Pinpoint the cell where the given text exists, returning its (x, y) midpoint coordinate. 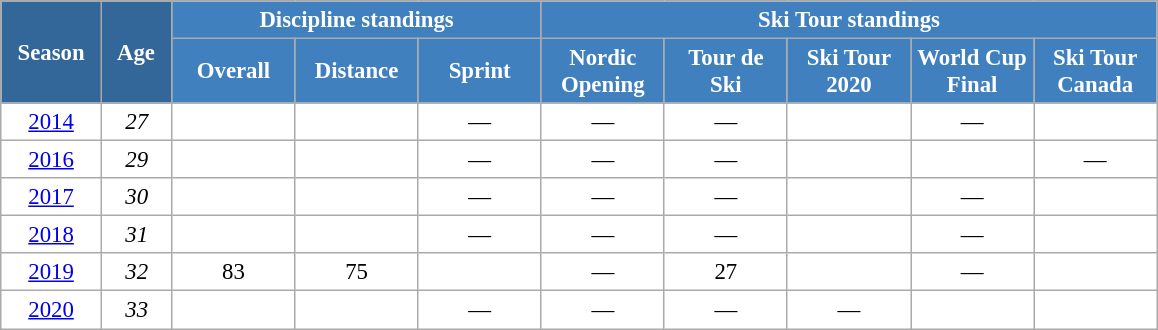
Sprint (480, 72)
Season (52, 52)
Ski Tour2020 (848, 72)
Overall (234, 72)
Distance (356, 72)
World CupFinal (972, 72)
Ski Tour standings (848, 20)
30 (136, 197)
2016 (52, 160)
75 (356, 273)
NordicOpening (602, 72)
2020 (52, 310)
31 (136, 235)
2017 (52, 197)
Discipline standings (356, 20)
Ski TourCanada (1096, 72)
2014 (52, 122)
29 (136, 160)
2019 (52, 273)
32 (136, 273)
Age (136, 52)
83 (234, 273)
Tour deSki (726, 72)
33 (136, 310)
2018 (52, 235)
